Pinpoint the cell where the given text exists, returning its (x, y) midpoint coordinate. 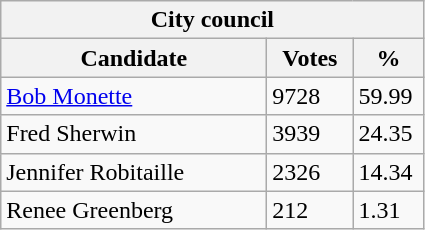
Votes (310, 58)
Jennifer Robitaille (134, 172)
14.34 (388, 172)
1.31 (388, 210)
212 (310, 210)
Bob Monette (134, 96)
3939 (310, 134)
Renee Greenberg (134, 210)
59.99 (388, 96)
24.35 (388, 134)
% (388, 58)
9728 (310, 96)
Fred Sherwin (134, 134)
Candidate (134, 58)
2326 (310, 172)
City council (212, 20)
